Identify which cell holds the provided text, then report its [X, Y] central coordinate. 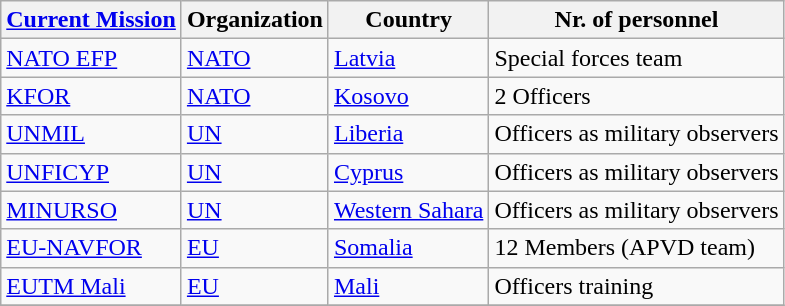
2 Officers [636, 96]
Organization [254, 20]
NATO EFP [92, 58]
UNFICYP [92, 172]
Special forces team [636, 58]
EUTM Mali [92, 286]
Country [408, 20]
MINURSO [92, 210]
12 Members (APVD team) [636, 248]
KFOR [92, 96]
Current Mission [92, 20]
Officers training [636, 286]
EU-NAVFOR [92, 248]
Cyprus [408, 172]
Western Sahara [408, 210]
Nr. of personnel [636, 20]
Somalia [408, 248]
Mali [408, 286]
UNMIL [92, 134]
Latvia [408, 58]
Liberia [408, 134]
Kosovo [408, 96]
